Scan for the cell matching the given text and deliver its [X, Y] coordinate at center. 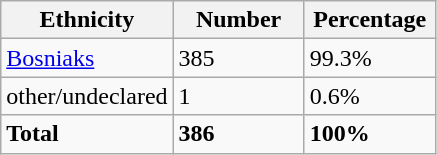
0.6% [370, 96]
1 [238, 96]
385 [238, 58]
Bosniaks [87, 58]
Total [87, 134]
99.3% [370, 58]
386 [238, 134]
100% [370, 134]
Ethnicity [87, 20]
Percentage [370, 20]
Number [238, 20]
other/undeclared [87, 96]
